Extract the (x, y) coordinate from the center of the cell holding the provided text.  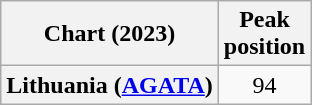
Chart (2023) (110, 34)
94 (264, 85)
Lithuania (AGATA) (110, 85)
Peakposition (264, 34)
